Find where the given text appears and provide that cell's center as (X, Y) coordinate. 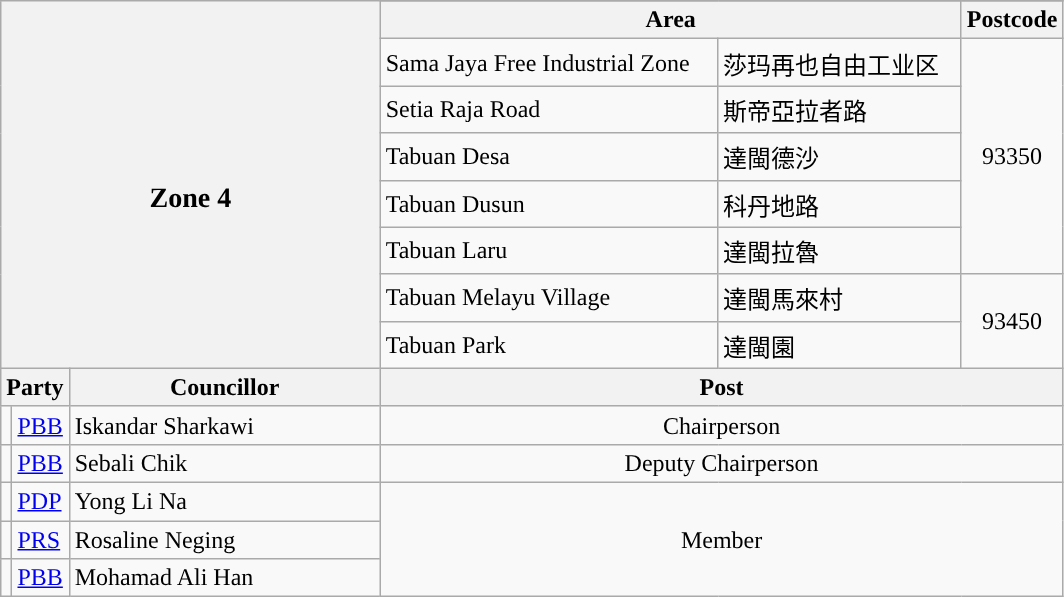
Sebali Chik (224, 463)
Area (670, 20)
Setia Raja Road (549, 110)
Councillor (224, 387)
Tabuan Melayu Village (549, 298)
Postcode (1012, 20)
達閩德沙 (840, 156)
93350 (1012, 156)
Post (722, 387)
Yong Li Na (224, 501)
Party (35, 387)
Tabuan Dusun (549, 204)
Member (722, 539)
Tabuan Laru (549, 250)
Mohamad Ali Han (224, 578)
科丹地路 (840, 204)
Tabuan Park (549, 344)
93450 (1012, 321)
Tabuan Desa (549, 156)
達閩馬來村 (840, 298)
Iskandar Sharkawi (224, 425)
Rosaline Neging (224, 539)
斯帝亞拉者路 (840, 110)
達閩園 (840, 344)
Chairperson (722, 425)
達閩拉魯 (840, 250)
Zone 4 (190, 185)
PRS (40, 539)
Sama Jaya Free Industrial Zone (549, 62)
PDP (40, 501)
莎玛再也自由工业区 (840, 62)
Deputy Chairperson (722, 463)
